From the cell containing the given text, extract its center point as [X, Y] coordinate. 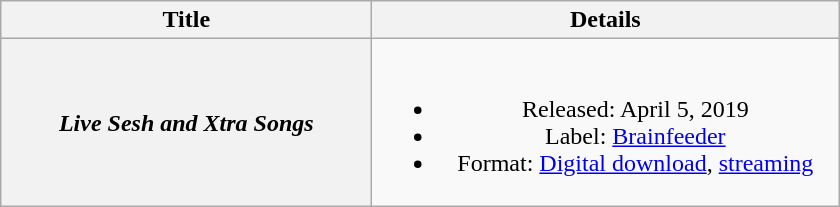
Title [186, 20]
Details [606, 20]
Released: April 5, 2019Label: BrainfeederFormat: Digital download, streaming [606, 122]
Live Sesh and Xtra Songs [186, 122]
